Find where the given text appears and provide that cell's center as [X, Y] coordinate. 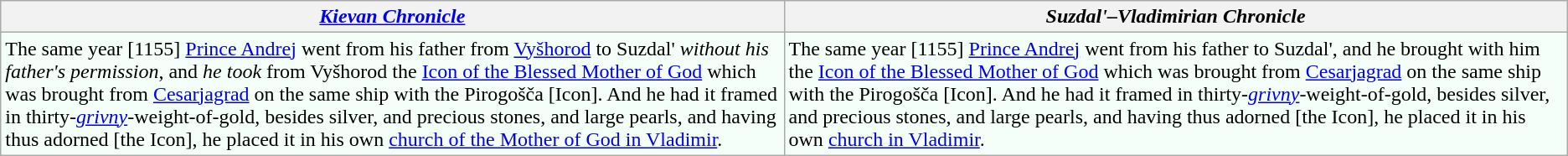
Suzdal'–Vladimirian Chronicle [1176, 17]
Kievan Chronicle [392, 17]
